Find where the given text appears and provide that cell's center as [x, y] coordinate. 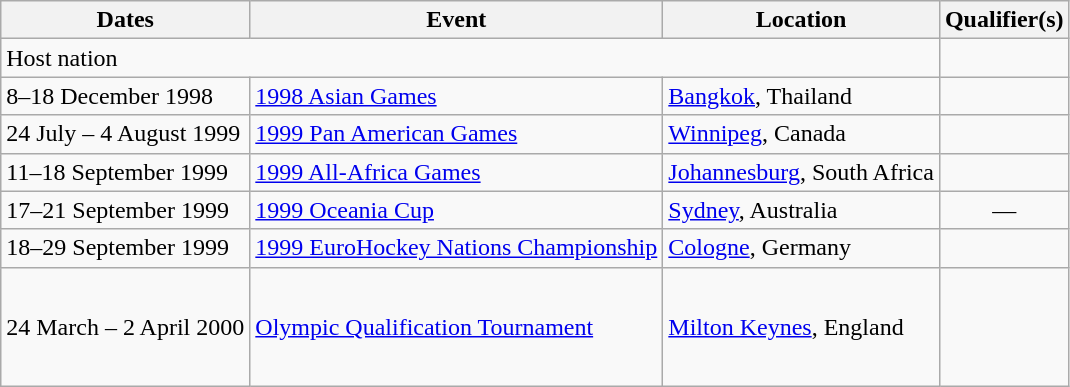
Winnipeg, Canada [802, 134]
— [1004, 210]
Olympic Qualification Tournament [456, 326]
Host nation [470, 58]
Cologne, Germany [802, 248]
Qualifier(s) [1004, 20]
Milton Keynes, England [802, 326]
24 July – 4 August 1999 [126, 134]
1999 EuroHockey Nations Championship [456, 248]
Location [802, 20]
1999 Pan American Games [456, 134]
Johannesburg, South Africa [802, 172]
Bangkok, Thailand [802, 96]
Sydney, Australia [802, 210]
1999 All-Africa Games [456, 172]
24 March – 2 April 2000 [126, 326]
11–18 September 1999 [126, 172]
Dates [126, 20]
1998 Asian Games [456, 96]
1999 Oceania Cup [456, 210]
8–18 December 1998 [126, 96]
Event [456, 20]
18–29 September 1999 [126, 248]
17–21 September 1999 [126, 210]
